Return (x, y) of the center of cell containing provided text 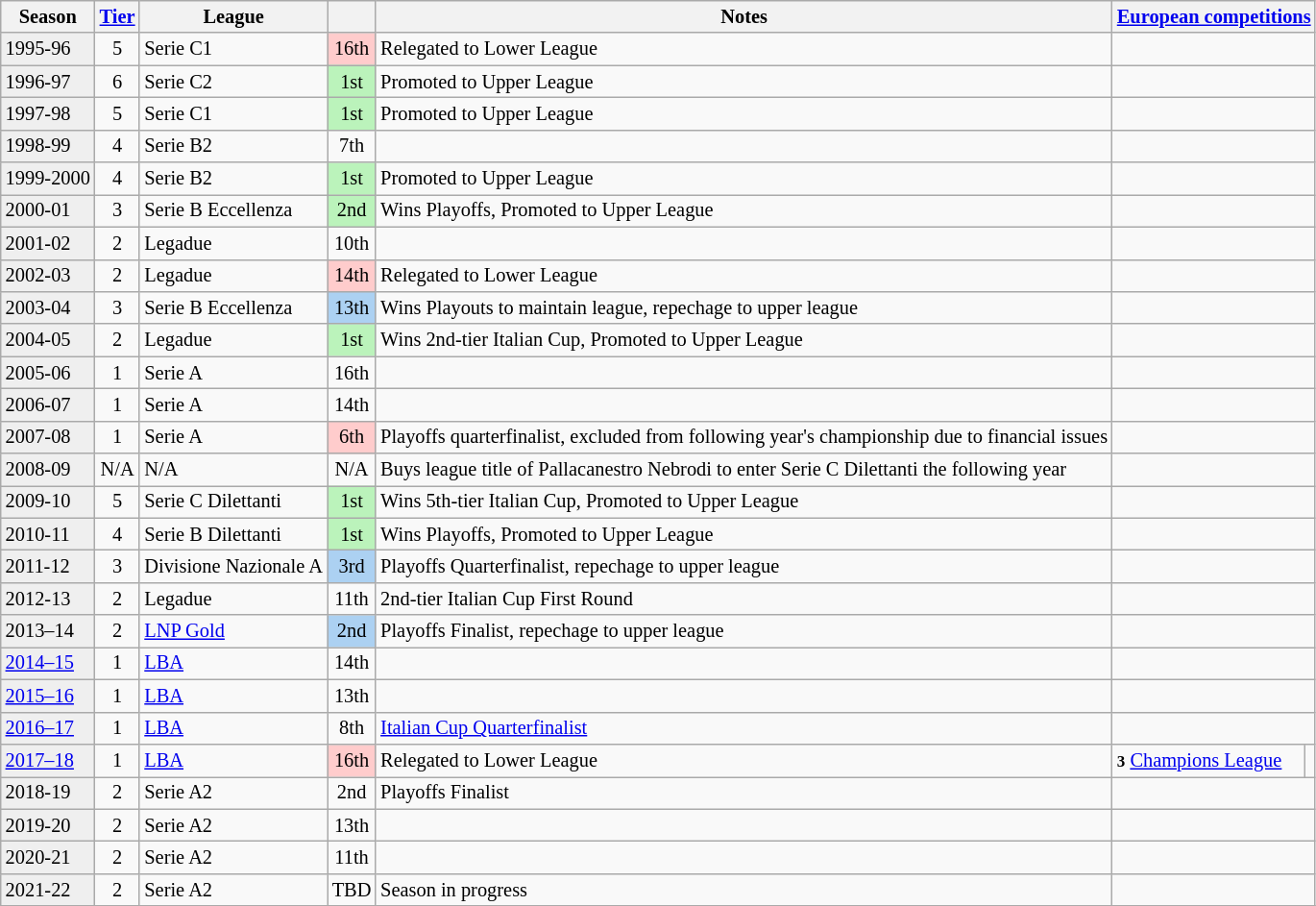
League (232, 16)
Wins Playouts to maintain league, repechage to upper league (743, 307)
3 Champions League (1208, 760)
2004-05 (48, 340)
2003-04 (48, 307)
LNP Gold (232, 631)
Season in progress (743, 890)
Italian Cup Quarterfinalist (743, 728)
Serie C Dilettanti (232, 502)
Serie B Dilettanti (232, 534)
1996-97 (48, 82)
Buys league title of Pallacanestro Nebrodi to enter Serie C Dilettanti the following year (743, 470)
2008-09 (48, 470)
6th (352, 437)
Playoffs Quarterfinalist, repechage to upper league (743, 566)
Wins 2nd-tier Italian Cup, Promoted to Upper League (743, 340)
2nd-tier Italian Cup First Round (743, 599)
European competitions (1214, 16)
7th (352, 146)
Serie C2 (232, 82)
Notes (743, 16)
Playoffs Finalist, repechage to upper league (743, 631)
1999-2000 (48, 179)
1998-99 (48, 146)
2001-02 (48, 243)
2002-03 (48, 276)
2013–14 (48, 631)
2011-12 (48, 566)
2006-07 (48, 404)
Tier (117, 16)
TBD (352, 890)
2015–16 (48, 696)
10th (352, 243)
1997-98 (48, 113)
3rd (352, 566)
Playoffs quarterfinalist, excluded from following year's championship due to financial issues (743, 437)
2010-11 (48, 534)
2021-22 (48, 890)
2005-06 (48, 373)
2012-13 (48, 599)
6 (117, 82)
8th (352, 728)
Divisione Nazionale A (232, 566)
Season (48, 16)
2007-08 (48, 437)
Playoffs Finalist (743, 793)
2009-10 (48, 502)
1995-96 (48, 49)
2020-21 (48, 857)
2017–18 (48, 760)
2016–17 (48, 728)
Wins 5th-tier Italian Cup, Promoted to Upper League (743, 502)
2014–15 (48, 663)
2000-01 (48, 210)
2019-20 (48, 825)
2018-19 (48, 793)
